Extract the (X, Y) coordinate from the center of the cell holding the provided text.  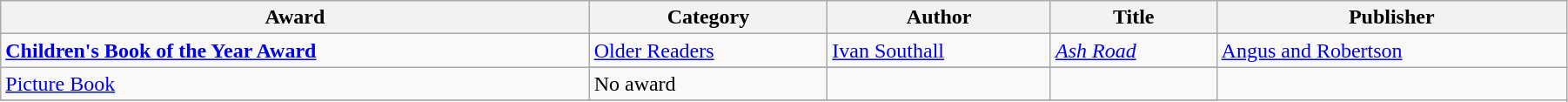
Publisher (1391, 17)
Award (295, 17)
Angus and Robertson (1391, 51)
Older Readers (708, 51)
No award (708, 84)
Author (940, 17)
Ash Road (1133, 51)
Picture Book (295, 84)
Title (1133, 17)
Category (708, 17)
Children's Book of the Year Award (295, 51)
Ivan Southall (940, 51)
